Pinpoint the cell where the given text exists, returning its [X, Y] midpoint coordinate. 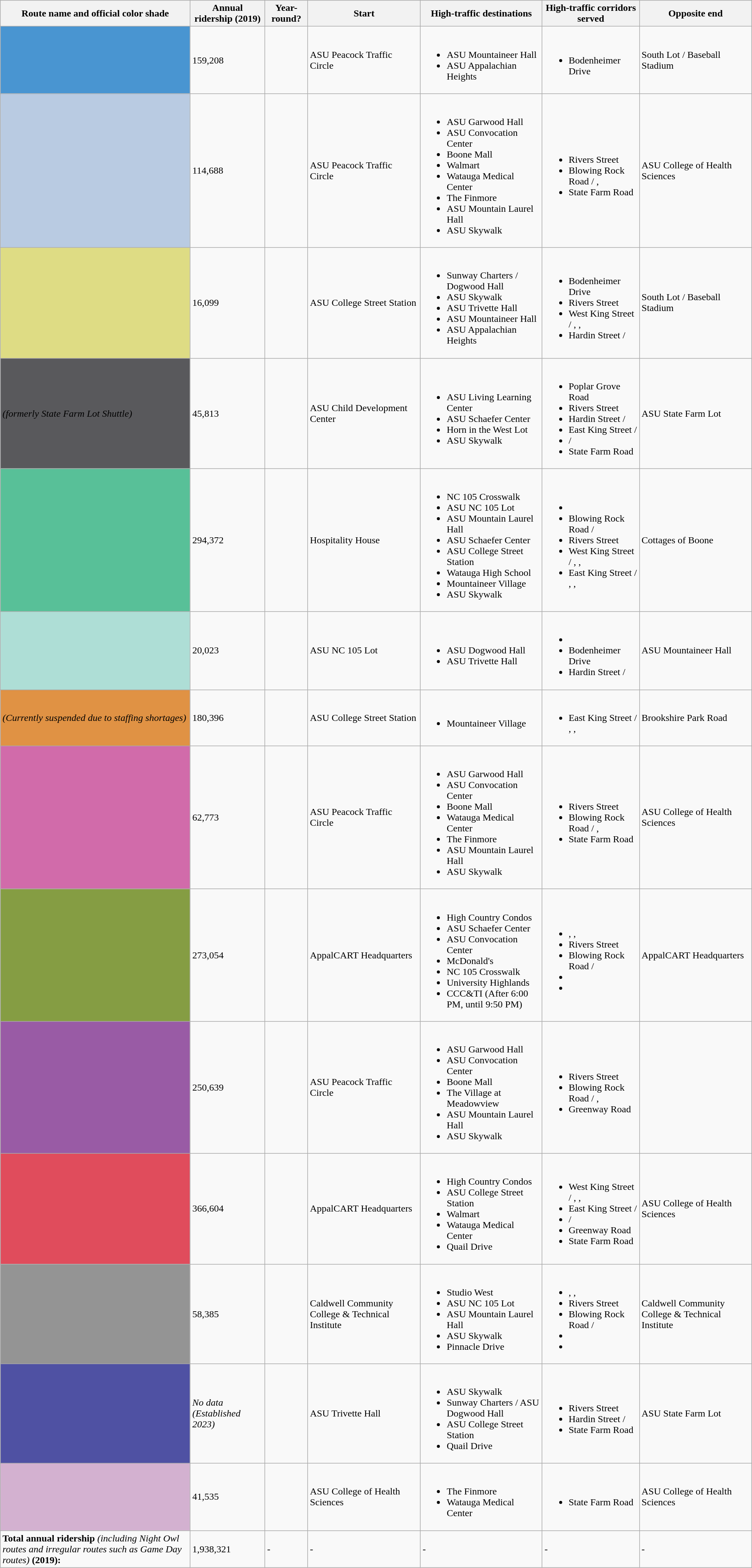
No data (Established 2023) [227, 1414]
Mountaineer Village [481, 718]
NC 105 CrosswalkASU NC 105 LotASU Mountain Laurel HallASU Schaefer CenterASU College Street StationWatauga High SchoolMountaineer VillageASU Skywalk [481, 540]
Studio WestASU NC 105 LotASU Mountain Laurel HallASU SkywalkPinnacle Drive [481, 1314]
ASU Garwood HallASU Convocation CenterBoone MallWalmartWatauga Medical CenterThe FinmoreASU Mountain Laurel HallASU Skywalk [481, 170]
Brookshire Park Road [696, 718]
High Country CondosASU Schaefer CenterASU Convocation CenterMcDonald'sNC 105 CrosswalkUniversity HighlandsCCC&TI (After 6:00 PM, until 9:50 PM) [481, 955]
180,396 [227, 718]
Route name and official color shade [95, 14]
East King Street / , , [591, 718]
High-traffic corridors served [591, 14]
Cottages of Boone [696, 540]
ASU Child Development Center [364, 413]
ASU SkywalkSunway Charters / ASU Dogwood HallASU College Street StationQuail Drive [481, 1414]
High Country CondosASU College Street StationWalmartWatauga Medical CenterQuail Drive [481, 1209]
ASU Living Learning CenterASU Schaefer CenterHorn in the West LotASU Skywalk [481, 413]
State Farm Road [591, 1497]
Blowing Rock Road / Rivers StreetWest King Street / , , East King Street / , , [591, 540]
Rivers StreetBlowing Rock Road / , Greenway Road [591, 1087]
273,054 [227, 955]
Bodenheimer Drive [591, 60]
Start [364, 14]
20,023 [227, 651]
Opposite end [696, 14]
Poplar Grove RoadRivers StreetHardin Street / East King Street / / State Farm Road [591, 413]
Bodenheimer DriveRivers StreetWest King Street / , , Hardin Street / [591, 303]
Hospitality House [364, 540]
114,688 [227, 170]
Bodenheimer DriveHardin Street / [591, 651]
Rivers StreetHardin Street / State Farm Road [591, 1414]
Annual ridership (2019) [227, 14]
High-traffic destinations [481, 14]
ASU Trivette Hall [364, 1414]
(formerly State Farm Lot Shuttle) [95, 413]
(Currently suspended due to staffing shortages) [95, 718]
1,938,321 [227, 1549]
ASU Garwood HallASU Convocation CenterBoone MallWatauga Medical CenterThe FinmoreASU Mountain Laurel HallASU Skywalk [481, 817]
294,372 [227, 540]
159,208 [227, 60]
ASU Garwood HallASU Convocation CenterBoone MallThe Village at MeadowviewASU Mountain Laurel HallASU Skywalk [481, 1087]
366,604 [227, 1209]
Total annual ridership (including Night Owl routes and irregular routes such as Game Day routes) (2019): [95, 1549]
West King Street / , , East King Street / / Greenway RoadState Farm Road [591, 1209]
62,773 [227, 817]
ASU NC 105 Lot [364, 651]
41,535 [227, 1497]
ASU Mountaineer HallASU Appalachian Heights [481, 60]
16,099 [227, 303]
ASU Dogwood HallASU Trivette Hall [481, 651]
ASU Mountaineer Hall [696, 651]
Sunway Charters / Dogwood HallASU SkywalkASU Trivette HallASU Mountaineer HallASU Appalachian Heights [481, 303]
Year-round? [286, 14]
58,385 [227, 1314]
250,639 [227, 1087]
45,813 [227, 413]
The FinmoreWatauga Medical Center [481, 1497]
